Capture the cell that displays the provided text and extract its [X, Y] central coordinate. 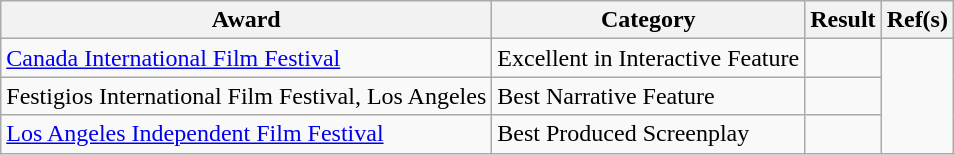
Los Angeles Independent Film Festival [246, 134]
Category [648, 20]
Festigios International Film Festival, Los Angeles [246, 96]
Result [843, 20]
Excellent in Interactive Feature [648, 58]
Best Narrative Feature [648, 96]
Ref(s) [917, 20]
Award [246, 20]
Best Produced Screenplay [648, 134]
Canada International Film Festival [246, 58]
